Pinpoint the cell where the given text exists, returning its (X, Y) midpoint coordinate. 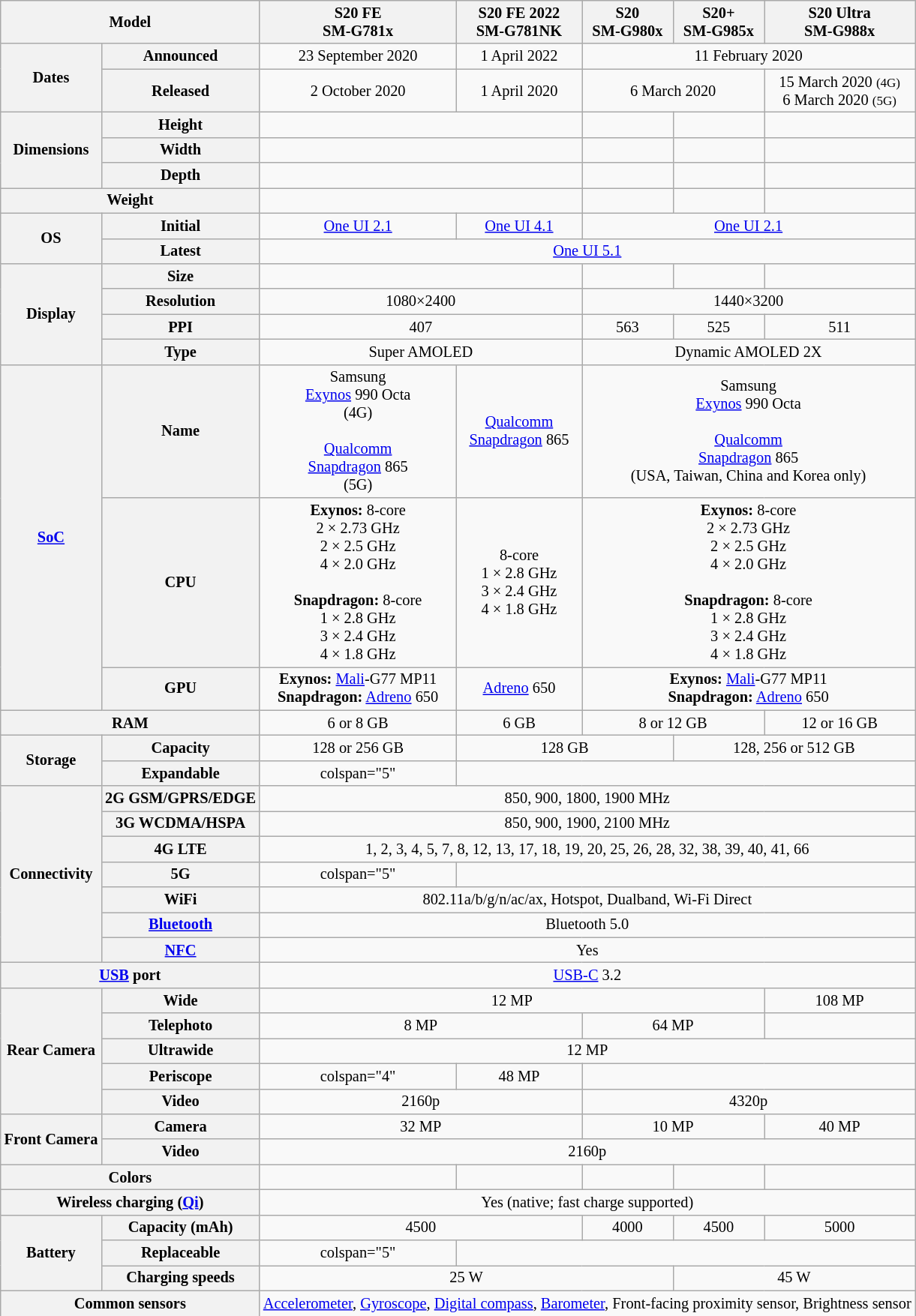
1, 2, 3, 4, 5, 7, 8, 12, 13, 17, 18, 19, 20, 25, 26, 28, 32, 38, 39, 40, 41, 66 (587, 849)
Latest (180, 251)
S20 FE 2022SM-G781NK (519, 22)
32 MP (421, 1126)
SoC (51, 537)
S20 UltraSM-G988x (840, 22)
Yes (587, 950)
6 March 2020 (674, 91)
Model (131, 22)
SamsungExynos 990 OctaQualcommSnapdragon 865(USA, Taiwan, China and Korea only) (749, 431)
128 or 256 GB (358, 748)
Width (180, 150)
Initial (180, 226)
8 or 12 GB (674, 723)
WiFi (180, 899)
45 W (794, 1278)
Camera (180, 1126)
108 MP (840, 1000)
48 MP (519, 1076)
11 February 2020 (749, 56)
128, 256 or 512 GB (794, 748)
8 MP (421, 1026)
4000 (628, 1228)
Display (51, 313)
6 or 8 GB (358, 723)
Size (180, 276)
Resolution (180, 301)
Capacity (mAh) (180, 1228)
64 MP (674, 1026)
850, 900, 1900, 2100 MHz (587, 823)
Common sensors (131, 1303)
1440×3200 (749, 301)
Replaceable (180, 1253)
10 MP (674, 1126)
Weight (131, 200)
Rear Camera (51, 1051)
Height (180, 124)
Telephoto (180, 1026)
5G (180, 874)
12 or 16 GB (840, 723)
S20+SM-G985x (719, 22)
colspan="4" (358, 1076)
Dynamic AMOLED 2X (749, 352)
Dimensions (51, 150)
Connectivity (51, 874)
Type (180, 352)
CPU (180, 583)
5000 (840, 1228)
Expandable (180, 773)
Adreno 650 (519, 688)
6 GB (519, 723)
USB port (131, 975)
Name (180, 431)
Bluetooth 5.0 (587, 925)
NFC (180, 950)
Super AMOLED (421, 352)
USB-C 3.2 (587, 975)
OS (51, 238)
Ultrawide (180, 1051)
Charging speeds (180, 1278)
GPU (180, 688)
128 GB (564, 748)
563 (628, 327)
Bluetooth (180, 925)
Battery (51, 1252)
RAM (131, 723)
3G WCDMA/HSPA (180, 823)
S20SM-G980x (628, 22)
2 October 2020 (358, 91)
QualcommSnapdragon 865 (519, 431)
Wide (180, 1000)
1 April 2022 (519, 56)
Dates (51, 78)
407 (421, 327)
802.11a/b/g/n/ac/ax, Hotspot, Dualband, Wi-Fi Direct (587, 899)
S20 FESM-G781x (358, 22)
1080×2400 (421, 301)
2G GSM/GPRS/EDGE (180, 799)
SamsungExynos 990 Octa(4G)QualcommSnapdragon 865(5G) (358, 431)
850, 900, 1800, 1900 MHz (587, 799)
Yes (native; fast charge supported) (587, 1202)
40 MP (840, 1126)
Storage (51, 760)
25 W (467, 1278)
4320p (749, 1102)
Released (180, 91)
525 (719, 327)
511 (840, 327)
Wireless charging (Qi) (131, 1202)
Announced (180, 56)
PPI (180, 327)
8-core1 × 2.8 GHz3 × 2.4 GHz4 × 1.8 GHz (519, 583)
Colors (131, 1177)
1 April 2020 (519, 91)
Accelerometer, Gyroscope, Digital compass, Barometer, Front-facing proximity sensor, Brightness sensor (587, 1303)
One UI 5.1 (587, 251)
Periscope (180, 1076)
One UI 4.1 (519, 226)
Capacity (180, 748)
Depth (180, 175)
Front Camera (51, 1138)
23 September 2020 (358, 56)
4G LTE (180, 849)
15 March 2020 (4G)6 March 2020 (5G) (840, 91)
